Provide the (x, y) coordinate of the cell's center where the given text is located.  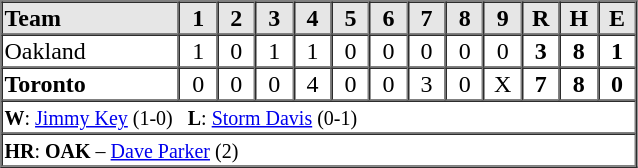
6 (388, 18)
Team (91, 18)
5 (350, 18)
H (579, 18)
W: Jimmy Key (1-0) L: Storm Davis (0-1) (319, 116)
HR: OAK – Dave Parker (2) (319, 150)
9 (503, 18)
R (541, 18)
2 (236, 18)
X (503, 84)
E (617, 18)
Toronto (91, 84)
Oakland (91, 50)
